Find where the given text appears and provide that cell's center as (x, y) coordinate. 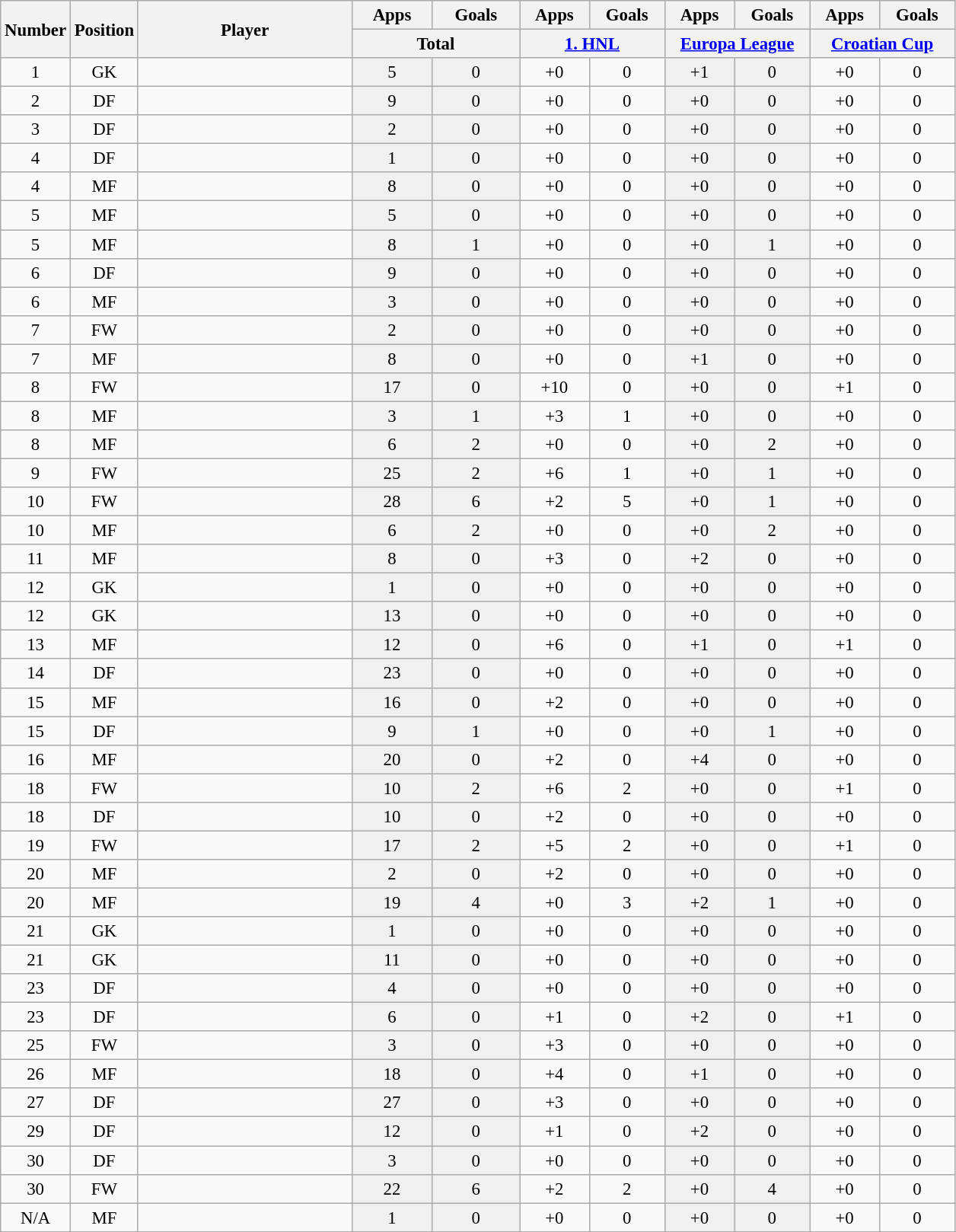
14 (36, 674)
26 (36, 1074)
Europa League (737, 44)
Total (435, 44)
Number (36, 29)
+5 (555, 845)
Player (245, 29)
29 (36, 1131)
+10 (555, 388)
28 (392, 502)
Position (104, 29)
Croatian Cup (883, 44)
22 (392, 1189)
N/A (36, 1218)
1. HNL (592, 44)
